Return (X, Y) of the center of cell containing provided text 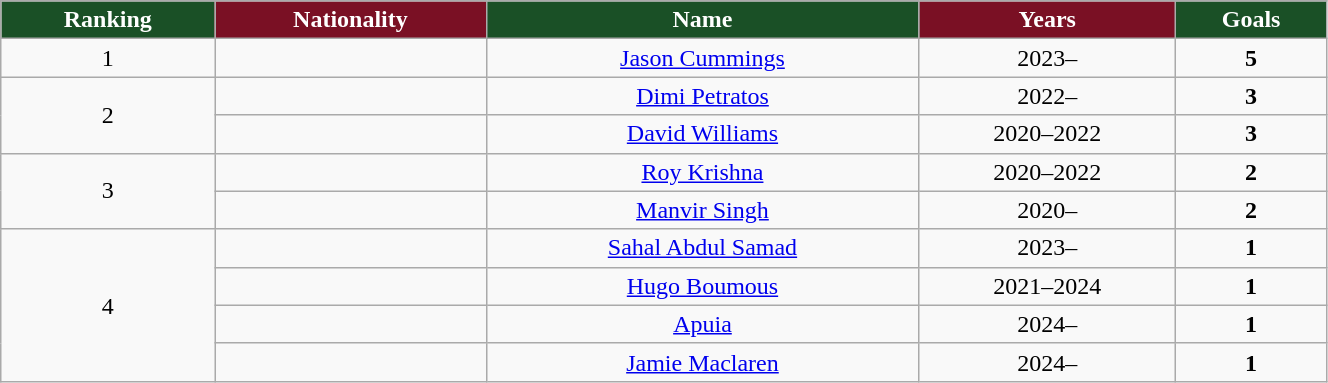
2022– (1048, 96)
2021–2024 (1048, 286)
Manvir Singh (702, 210)
David Williams (702, 134)
Jason Cummings (702, 58)
Jamie Maclaren (702, 362)
Apuia (702, 324)
Roy Krishna (702, 172)
Goals (1252, 20)
Sahal Abdul Samad (702, 248)
Hugo Boumous (702, 286)
2020– (1048, 210)
5 (1252, 58)
Nationality (350, 20)
Years (1048, 20)
Name (702, 20)
Ranking (108, 20)
Dimi Petratos (702, 96)
4 (108, 305)
